Scan for the cell matching the given text and deliver its (x, y) coordinate at center. 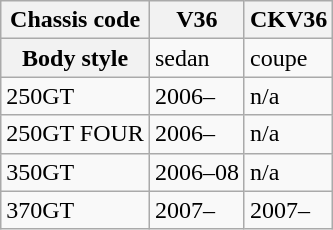
V36 (196, 20)
250GT FOUR (76, 134)
370GT (76, 210)
Body style (76, 58)
sedan (196, 58)
2006–08 (196, 172)
Chassis code (76, 20)
350GT (76, 172)
CKV36 (288, 20)
coupe (288, 58)
250GT (76, 96)
